Detect which cell encompasses the target text, then output its [x, y] center coordinate. 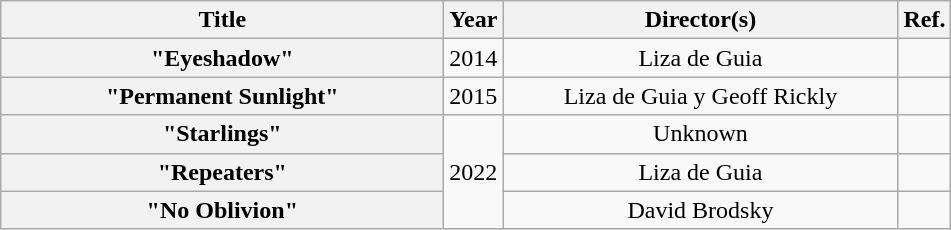
2014 [474, 58]
Year [474, 20]
"Permanent Sunlight" [222, 96]
Director(s) [700, 20]
"No Oblivion" [222, 210]
2022 [474, 172]
2015 [474, 96]
"Eyeshadow" [222, 58]
Ref. [924, 20]
Liza de Guia y Geoff Rickly [700, 96]
"Repeaters" [222, 172]
Unknown [700, 134]
Title [222, 20]
David Brodsky [700, 210]
"Starlings" [222, 134]
